Pinpoint the cell where the given text exists, returning its (X, Y) midpoint coordinate. 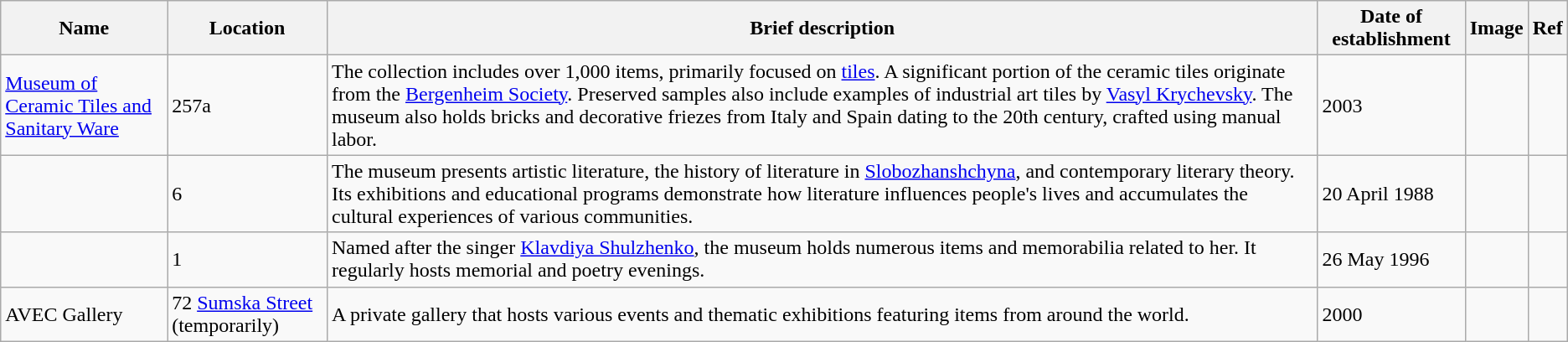
26 May 1996 (1391, 260)
20 April 1988 (1391, 194)
1 (248, 260)
Date of establishment (1391, 28)
Name (84, 28)
72 Sumska Street (temporarily) (248, 313)
Image (1496, 28)
2003 (1391, 106)
Brief description (822, 28)
257a (248, 106)
Museum of Ceramic Tiles and Sanitary Ware (84, 106)
AVEC Gallery (84, 313)
2000 (1391, 313)
Ref (1548, 28)
A private gallery that hosts various events and thematic exhibitions featuring items from around the world. (822, 313)
6 (248, 194)
Location (248, 28)
